Determine the (X, Y) coordinate at the center of the cell enclosing the given text.  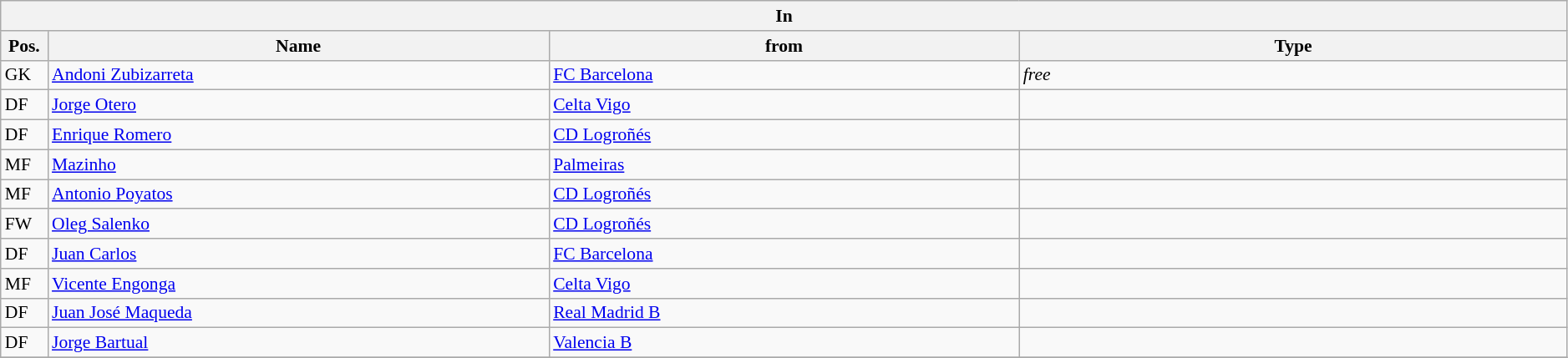
Jorge Bartual (298, 343)
GK (24, 75)
Mazinho (298, 164)
Juan Carlos (298, 254)
Name (298, 46)
from (784, 46)
In (784, 16)
Juan José Maqueda (298, 313)
Oleg Salenko (298, 224)
free (1293, 75)
Type (1293, 46)
Valencia B (784, 343)
Pos. (24, 46)
Jorge Otero (298, 105)
Enrique Romero (298, 135)
FW (24, 224)
Real Madrid B (784, 313)
Antonio Poyatos (298, 194)
Andoni Zubizarreta (298, 75)
Vicente Engonga (298, 284)
Palmeiras (784, 164)
